Identify which cell holds the provided text, then report its [X, Y] central coordinate. 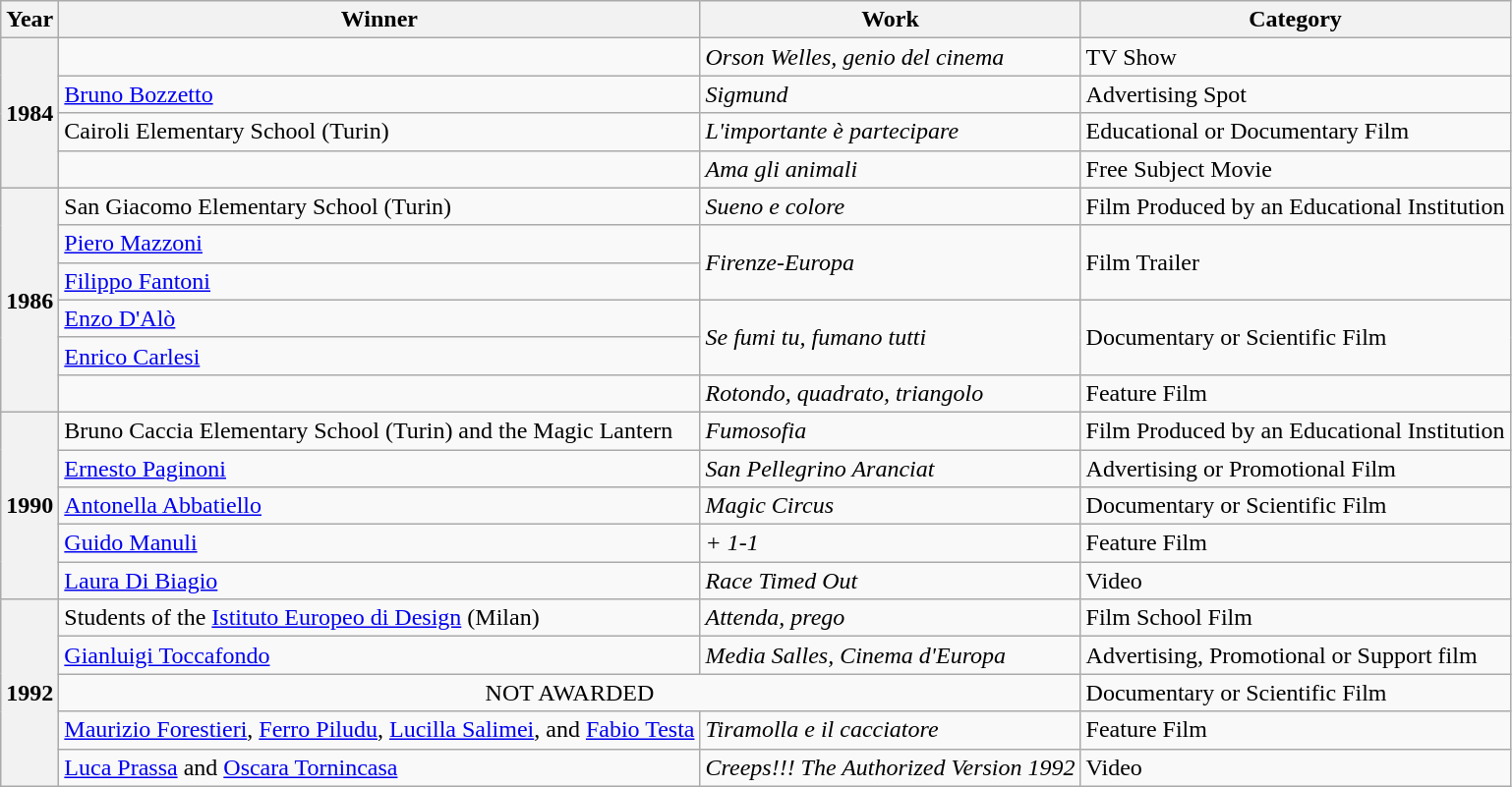
Work [891, 20]
Attenda, prego [891, 618]
Rotondo, quadrato, triangolo [891, 393]
Firenze-Europa [891, 262]
1990 [29, 505]
San Pellegrino Aranciat [891, 469]
Piero Mazzoni [379, 244]
Magic Circus [891, 506]
Winner [379, 20]
L'importante è partecipare [891, 132]
Film School Film [1296, 618]
1984 [29, 113]
Antonella Abbatiello [379, 506]
Luca Prassa and Oscara Tornincasa [379, 767]
Orson Welles, genio del cinema [891, 57]
Guido Manuli [379, 543]
1986 [29, 300]
Cairoli Elementary School (Turin) [379, 132]
Tiramolla e il cacciatore [891, 730]
Bruno Bozzetto [379, 94]
Students of the Istituto Europeo di Design (Milan) [379, 618]
Sueno e colore [891, 206]
Maurizio Forestieri, Ferro Piludu, Lucilla Salimei, and Fabio Testa [379, 730]
Advertising or Promotional Film [1296, 469]
Fumosofia [891, 430]
NOT AWARDED [570, 693]
TV Show [1296, 57]
Bruno Caccia Elementary School (Turin) and the Magic Lantern [379, 430]
Ernesto Paginoni [379, 469]
Filippo Fantoni [379, 281]
Sigmund [891, 94]
Free Subject Movie [1296, 169]
Laura Di Biagio [379, 581]
San Giacomo Elementary School (Turin) [379, 206]
Race Timed Out [891, 581]
Ama gli animali [891, 169]
Educational or Documentary Film [1296, 132]
Se fumi tu, fumano tutti [891, 337]
Enrico Carlesi [379, 356]
Media Salles, Cinema d'Europa [891, 655]
Gianluigi Toccafondo [379, 655]
Year [29, 20]
1992 [29, 693]
Advertising, Promotional or Support film [1296, 655]
Advertising Spot [1296, 94]
Film Trailer [1296, 262]
Creeps!!! The Authorized Version 1992 [891, 767]
Enzo D'Alò [379, 318]
Category [1296, 20]
+ 1-1 [891, 543]
